Return (X, Y) of the center of cell containing provided text 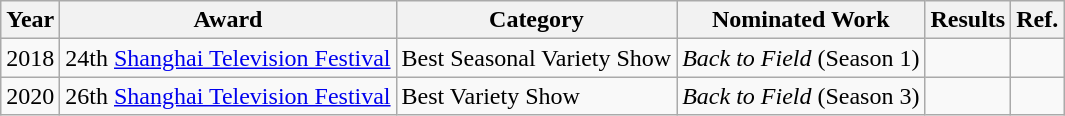
Category (536, 20)
Nominated Work (801, 20)
Ref. (1038, 20)
2018 (30, 58)
Year (30, 20)
2020 (30, 96)
Best Seasonal Variety Show (536, 58)
24th Shanghai Television Festival (228, 58)
Back to Field (Season 3) (801, 96)
Best Variety Show (536, 96)
26th Shanghai Television Festival (228, 96)
Award (228, 20)
Results (968, 20)
Back to Field (Season 1) (801, 58)
